Scan for the cell matching the given text and deliver its [x, y] coordinate at center. 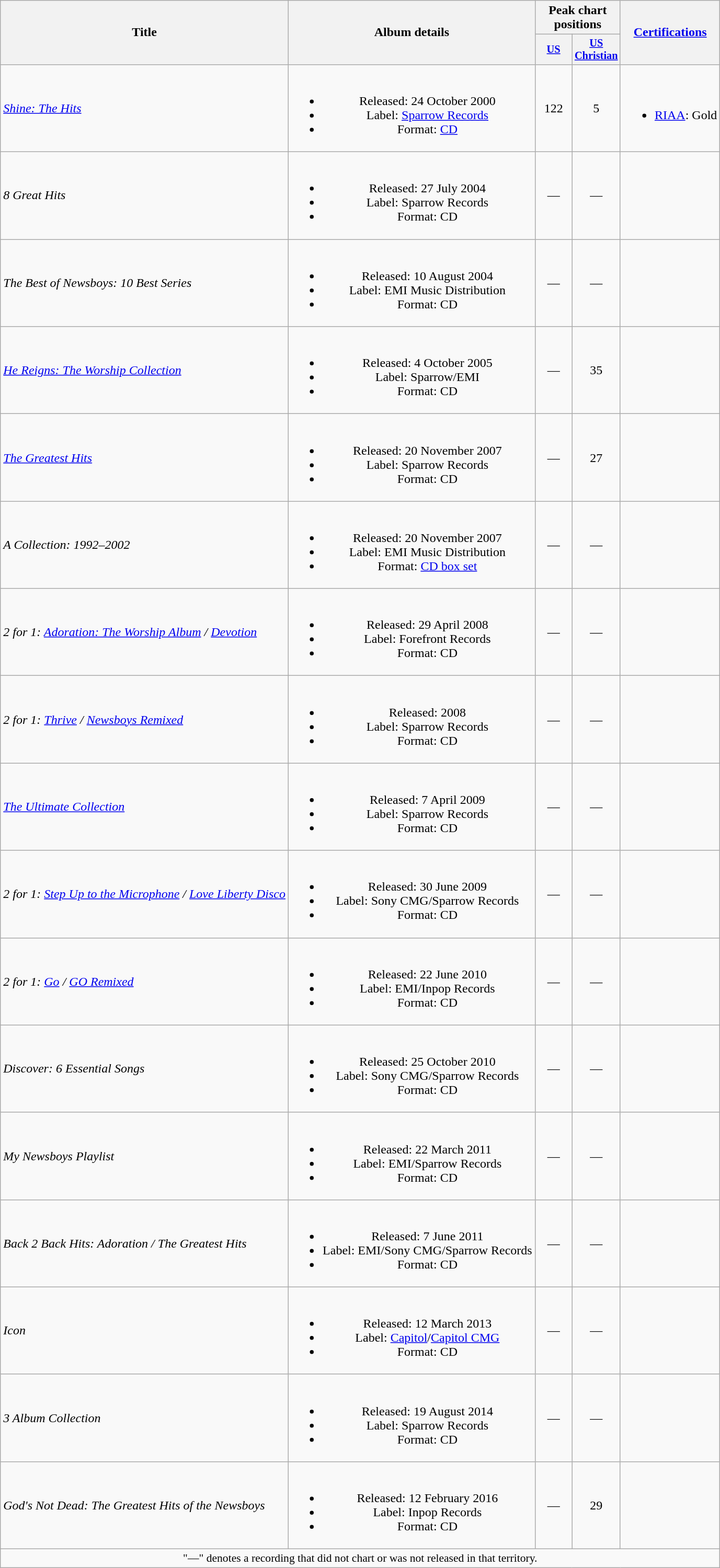
Released: 12 March 2013Label: Capitol/Capitol CMGFormat: CD [412, 1331]
8 Great Hits [144, 195]
Released: 4 October 2005Label: Sparrow/EMIFormat: CD [412, 370]
God's Not Dead: The Greatest Hits of the Newsboys [144, 1505]
The Ultimate Collection [144, 807]
2 for 1: Adoration: The Worship Album / Devotion [144, 632]
27 [596, 458]
Released: 25 October 2010Label: Sony CMG/Sparrow RecordsFormat: CD [412, 1068]
My Newsboys Playlist [144, 1156]
Released: 22 June 2010Label: EMI/Inpop RecordsFormat: CD [412, 982]
2 for 1: Go / GO Remixed [144, 982]
Released: 20 November 2007Label: EMI Music DistributionFormat: CD box set [412, 545]
"—" denotes a recording that did not chart or was not released in that territory. [360, 1559]
Released: 10 August 2004Label: EMI Music DistributionFormat: CD [412, 283]
Icon [144, 1331]
The Best of Newsboys: 10 Best Series [144, 283]
Album details [412, 32]
He Reigns: The Worship Collection [144, 370]
Certifications [670, 32]
Released: 24 October 2000Label: Sparrow RecordsFormat: CD [412, 108]
Released: 29 April 2008Label: Forefront RecordsFormat: CD [412, 632]
35 [596, 370]
The Greatest Hits [144, 458]
Released: 19 August 2014Label: Sparrow RecordsFormat: CD [412, 1417]
Released: 12 February 2016Label: Inpop RecordsFormat: CD [412, 1505]
Released: 22 March 2011Label: EMI/Sparrow RecordsFormat: CD [412, 1156]
RIAA: Gold [670, 108]
5 [596, 108]
29 [596, 1505]
US [553, 50]
Peak chart positions [577, 18]
Released: 7 April 2009Label: Sparrow RecordsFormat: CD [412, 807]
Released: 2008Label: Sparrow RecordsFormat: CD [412, 719]
122 [553, 108]
Title [144, 32]
US Christian [596, 50]
Released: 7 June 2011Label: EMI/Sony CMG/Sparrow RecordsFormat: CD [412, 1243]
Released: 30 June 2009Label: Sony CMG/Sparrow RecordsFormat: CD [412, 894]
Released: 27 July 2004Label: Sparrow RecordsFormat: CD [412, 195]
2 for 1: Step Up to the Microphone / Love Liberty Disco [144, 894]
Discover: 6 Essential Songs [144, 1068]
Back 2 Back Hits: Adoration / The Greatest Hits [144, 1243]
Released: 20 November 2007Label: Sparrow RecordsFormat: CD [412, 458]
2 for 1: Thrive / Newsboys Remixed [144, 719]
3 Album Collection [144, 1417]
Shine: The Hits [144, 108]
A Collection: 1992–2002 [144, 545]
